From the cell containing the given text, extract its center point as (x, y) coordinate. 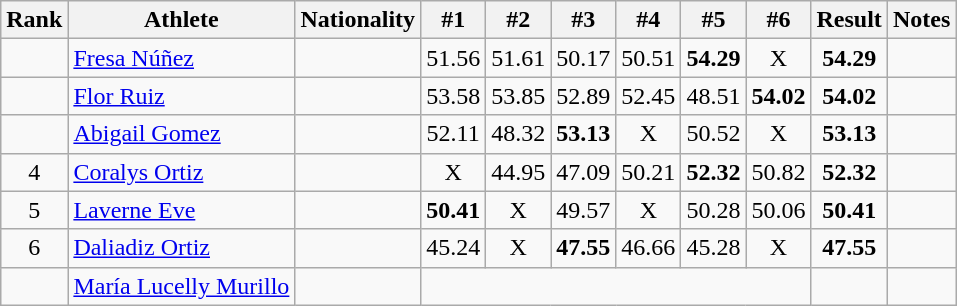
6 (34, 248)
52.89 (584, 96)
46.66 (648, 248)
52.45 (648, 96)
53.58 (454, 96)
47.09 (584, 172)
Fresa Núñez (182, 58)
#1 (454, 20)
50.28 (714, 210)
44.95 (518, 172)
#2 (518, 20)
María Lucelly Murillo (182, 286)
Notes (921, 20)
Daliadiz Ortiz (182, 248)
50.17 (584, 58)
48.32 (518, 134)
50.06 (778, 210)
Athlete (182, 20)
Flor Ruiz (182, 96)
Coralys Ortiz (182, 172)
Result (849, 20)
53.85 (518, 96)
50.82 (778, 172)
#5 (714, 20)
Abigail Gomez (182, 134)
#6 (778, 20)
45.28 (714, 248)
5 (34, 210)
#4 (648, 20)
45.24 (454, 248)
Laverne Eve (182, 210)
51.61 (518, 58)
48.51 (714, 96)
51.56 (454, 58)
#3 (584, 20)
Rank (34, 20)
52.11 (454, 134)
49.57 (584, 210)
4 (34, 172)
50.52 (714, 134)
50.21 (648, 172)
Nationality (358, 20)
50.51 (648, 58)
